Return the [x, y] coordinate for the center point of the cell that contains the specified text.  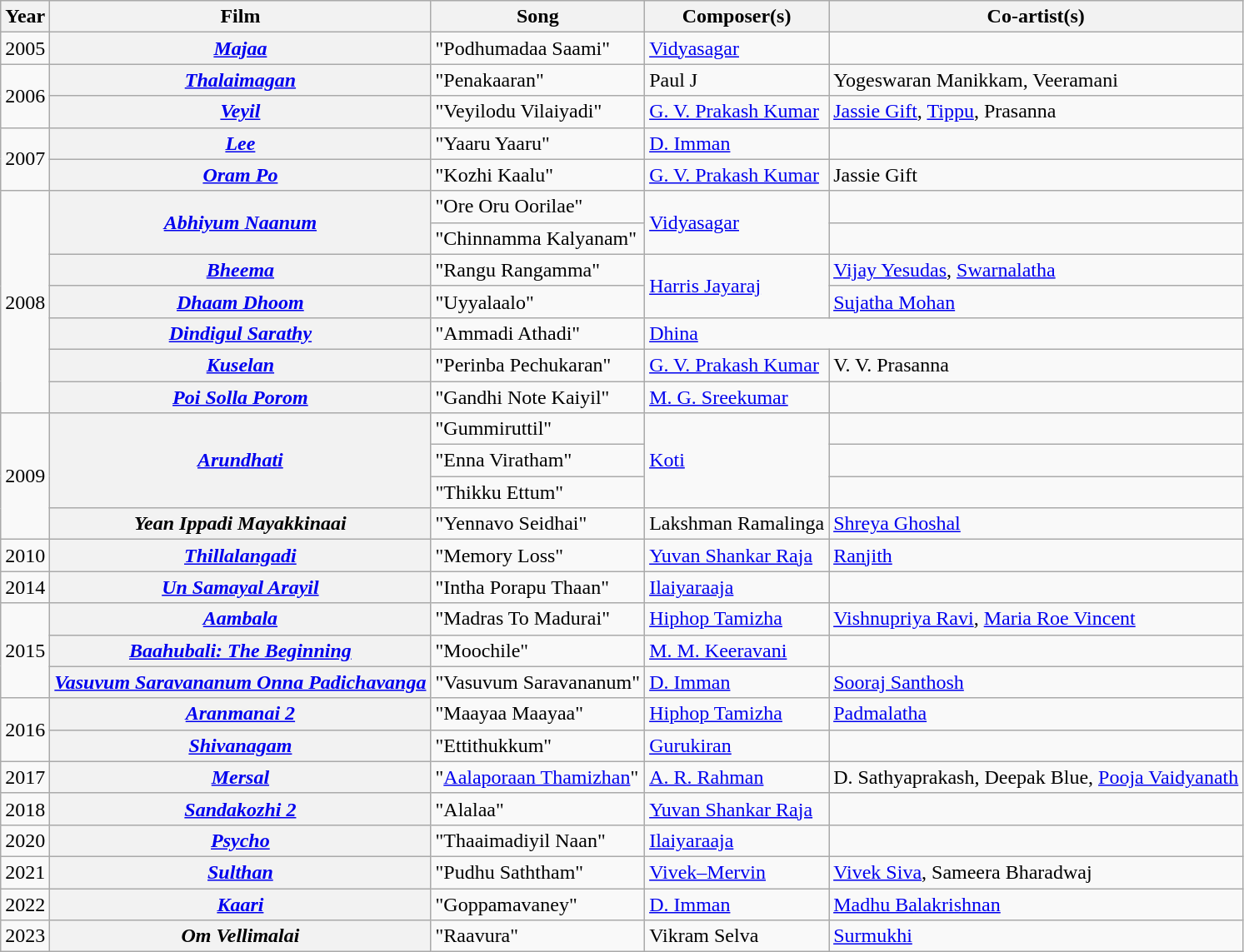
Majaa [240, 48]
Mersal [240, 777]
Vasuvum Saravananum Onna Padichavanga [240, 682]
"Uyyalaalo" [538, 302]
2005 [25, 48]
"Kozhi Kaalu" [538, 175]
Lakshman Ramalinga [737, 524]
Dhaam Dhoom [240, 302]
Sujatha Mohan [1037, 302]
"Vasuvum Saravananum" [538, 682]
Jassie Gift [1037, 175]
"Rangu Rangamma" [538, 270]
Vikram Selva [737, 936]
Paul J [737, 80]
2023 [25, 936]
Gurukiran [737, 745]
Co-artist(s) [1037, 17]
"Perinba Pechukaran" [538, 365]
2008 [25, 302]
Koti [737, 461]
"Pudhu Saththam" [538, 872]
2016 [25, 730]
"Intha Porapu Thaan" [538, 587]
M. G. Sreekumar [737, 397]
M. M. Keeravani [737, 650]
"Veyilodu Vilaiyadi" [538, 112]
Madhu Balakrishnan [1037, 904]
"Moochile" [538, 650]
Year [25, 17]
Yogeswaran Manikkam, Veeramani [1037, 80]
Vivek–Mervin [737, 872]
2014 [25, 587]
"Ammadi Athadi" [538, 333]
V. V. Prasanna [1037, 365]
Thillalangadi [240, 556]
Jassie Gift, Tippu, Prasanna [1037, 112]
"Alalaa" [538, 809]
Sooraj Santhosh [1037, 682]
"Thaaimadiyil Naan" [538, 840]
Padmalatha [1037, 714]
"Madras To Madurai" [538, 619]
2006 [25, 96]
"Yennavo Seidhai" [538, 524]
2007 [25, 159]
A. R. Rahman [737, 777]
"Ore Oru Oorilae" [538, 207]
Sandakozhi 2 [240, 809]
"Memory Loss" [538, 556]
2022 [25, 904]
Oram Po [240, 175]
Veyil [240, 112]
Sulthan [240, 872]
Kuselan [240, 365]
"Ettithukkum" [538, 745]
2021 [25, 872]
"Podhumadaa Saami" [538, 48]
2018 [25, 809]
Vishnupriya Ravi, Maria Roe Vincent [1037, 619]
"Penakaaran" [538, 80]
Aambala [240, 619]
Dhina [944, 333]
"Thikku Ettum" [538, 492]
Harris Jayaraj [737, 286]
Arundhati [240, 461]
2015 [25, 650]
Abhiyum Naanum [240, 222]
D. Sathyaprakash, Deepak Blue, Pooja Vaidyanath [1037, 777]
"Aalaporaan Thamizhan" [538, 777]
Yean Ippadi Mayakkinaai [240, 524]
2017 [25, 777]
Film [240, 17]
Composer(s) [737, 17]
Bheema [240, 270]
Baahubali: The Beginning [240, 650]
2010 [25, 556]
2009 [25, 476]
Vijay Yesudas, Swarnalatha [1037, 270]
Song [538, 17]
2020 [25, 840]
"Enna Viratham" [538, 461]
"Yaaru Yaaru" [538, 143]
"Maayaa Maayaa" [538, 714]
Kaari [240, 904]
Vivek Siva, Sameera Bharadwaj [1037, 872]
Lee [240, 143]
Ranjith [1037, 556]
Shreya Ghoshal [1037, 524]
Un Samayal Arayil [240, 587]
"Chinnamma Kalyanam" [538, 238]
Thalaimagan [240, 80]
Aranmanai 2 [240, 714]
Dindigul Sarathy [240, 333]
Shivanagam [240, 745]
"Goppamavaney" [538, 904]
Om Vellimalai [240, 936]
Psycho [240, 840]
"Raavura" [538, 936]
"Gandhi Note Kaiyil" [538, 397]
"Gummiruttil" [538, 429]
Surmukhi [1037, 936]
Poi Solla Porom [240, 397]
